Search for the cell housing the specified text and yield its (X, Y) center coordinate. 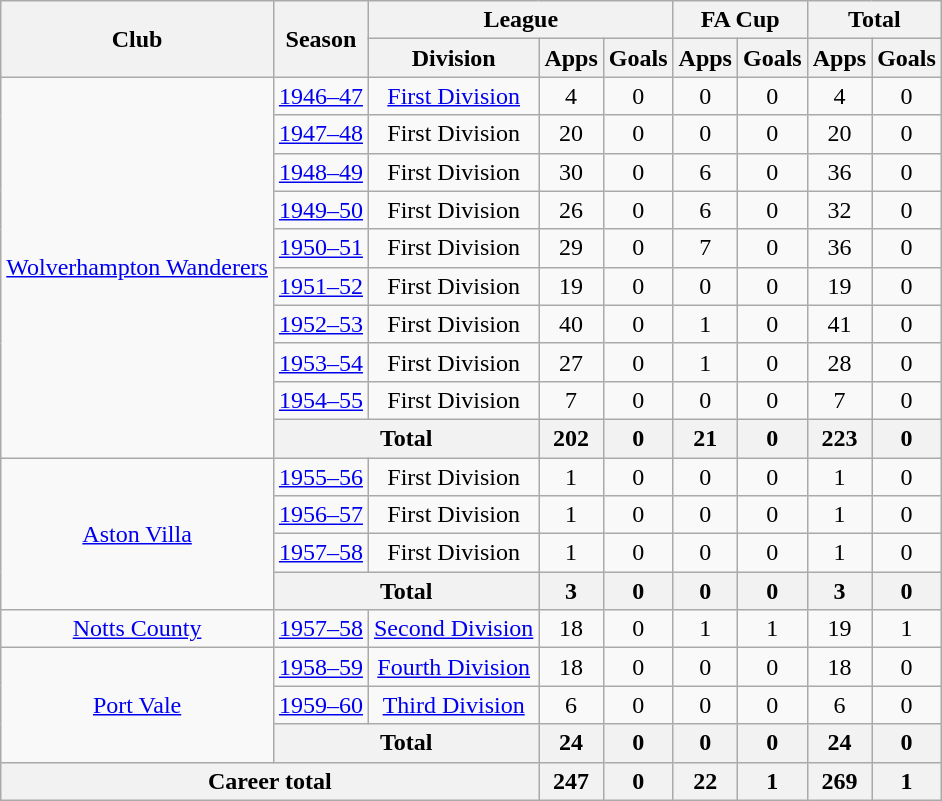
1947–48 (320, 134)
1951–52 (320, 286)
30 (571, 172)
247 (571, 781)
Notts County (138, 629)
1953–54 (320, 362)
Aston Villa (138, 534)
Fourth Division (453, 667)
40 (571, 324)
21 (705, 438)
1954–55 (320, 400)
1948–49 (320, 172)
FA Cup (740, 20)
1949–50 (320, 210)
202 (571, 438)
32 (839, 210)
Wolverhampton Wanderers (138, 268)
1952–53 (320, 324)
28 (839, 362)
Career total (270, 781)
Division (453, 58)
223 (839, 438)
Season (320, 39)
26 (571, 210)
Third Division (453, 705)
269 (839, 781)
League (520, 20)
Second Division (453, 629)
1950–51 (320, 248)
1955–56 (320, 477)
1946–47 (320, 96)
29 (571, 248)
1958–59 (320, 667)
Club (138, 39)
1956–57 (320, 515)
Port Vale (138, 705)
41 (839, 324)
22 (705, 781)
27 (571, 362)
1959–60 (320, 705)
